Locate the cell with the specified text and output its (X, Y) center coordinate. 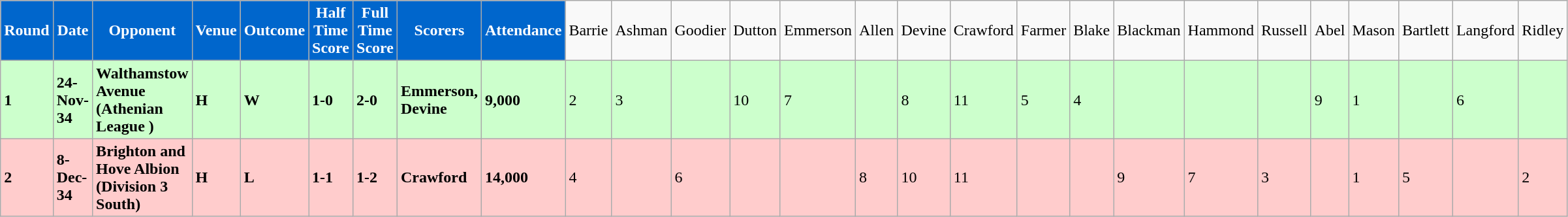
1-1 (331, 178)
Russell (1284, 31)
Ridley (1543, 31)
1-0 (331, 99)
Barrie (589, 31)
Hammond (1221, 31)
Mason (1373, 31)
Emmerson, Devine (439, 99)
Allen (877, 31)
Outcome (274, 31)
Half Time Score (331, 31)
W (274, 99)
Ashman (641, 31)
Farmer (1043, 31)
Blake (1091, 31)
Devine (924, 31)
Walthamstow Avenue (Athenian League ) (142, 99)
Bartlett (1426, 31)
2-0 (375, 99)
Dutton (755, 31)
Venue (216, 31)
Brighton and Hove Albion (Division 3 South) (142, 178)
Full Time Score (375, 31)
Attendance (524, 31)
Scorers (439, 31)
L (274, 178)
Opponent (142, 31)
8-Dec-34 (72, 178)
Blackman (1149, 31)
Langford (1485, 31)
14,000 (524, 178)
Abel (1330, 31)
Goodier (700, 31)
24-Nov-34 (72, 99)
Date (72, 31)
9,000 (524, 99)
Round (27, 31)
1-2 (375, 178)
Emmerson (817, 31)
